Identify which cell holds the provided text, then report its (x, y) central coordinate. 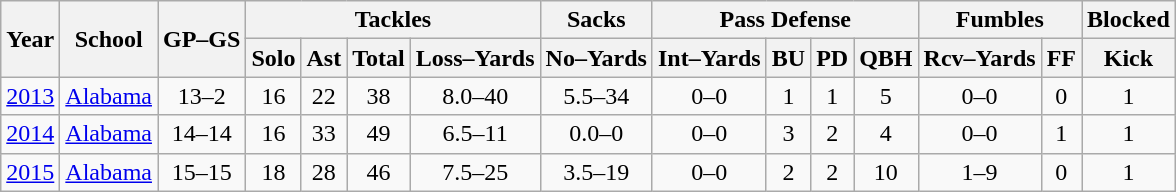
28 (324, 172)
QBH (886, 58)
38 (379, 96)
Solo (274, 58)
5 (886, 96)
2014 (30, 134)
5.5–34 (596, 96)
10 (886, 172)
4 (886, 134)
PD (832, 58)
15–15 (202, 172)
Tackles (393, 20)
Fumbles (1000, 20)
33 (324, 134)
49 (379, 134)
Kick (1129, 58)
6.5–11 (475, 134)
Int–Yards (709, 58)
7.5–25 (475, 172)
2013 (30, 96)
No–Yards (596, 58)
Sacks (596, 20)
Pass Defense (785, 20)
BU (788, 58)
Rcv–Yards (980, 58)
0.0–0 (596, 134)
3.5–19 (596, 172)
8.0–40 (475, 96)
GP–GS (202, 39)
14–14 (202, 134)
13–2 (202, 96)
22 (324, 96)
3 (788, 134)
Blocked (1129, 20)
Ast (324, 58)
Year (30, 39)
18 (274, 172)
2015 (30, 172)
46 (379, 172)
Total (379, 58)
FF (1061, 58)
School (109, 39)
Loss–Yards (475, 58)
1–9 (980, 172)
